Return the [X, Y] coordinate for the center point of the cell that contains the specified text.  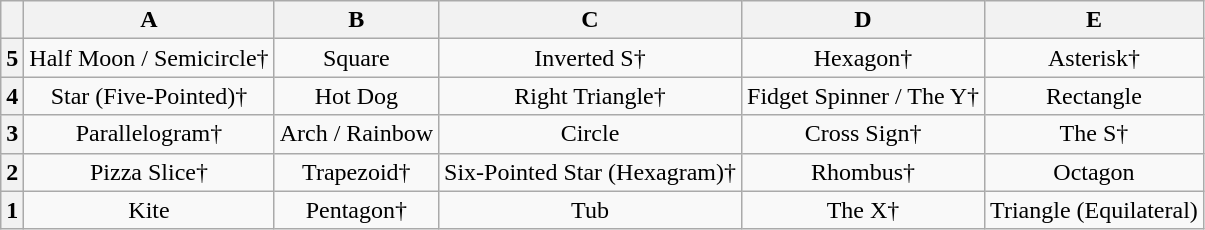
Kite [149, 210]
Six-Pointed Star (Hexagram)† [590, 172]
Half Moon / Semicircle† [149, 58]
A [149, 20]
Rectangle [1094, 96]
Fidget Spinner / The Y† [864, 96]
Pizza Slice† [149, 172]
The S† [1094, 134]
B [356, 20]
E [1094, 20]
5 [12, 58]
Inverted S† [590, 58]
Arch / Rainbow [356, 134]
Star (Five-Pointed)† [149, 96]
Circle [590, 134]
D [864, 20]
Tub [590, 210]
Rhombus† [864, 172]
The X† [864, 210]
Trapezoid† [356, 172]
2 [12, 172]
Cross Sign† [864, 134]
Hot Dog [356, 96]
Square [356, 58]
4 [12, 96]
Triangle (Equilateral) [1094, 210]
Hexagon† [864, 58]
Asterisk† [1094, 58]
Right Triangle† [590, 96]
Parallelogram† [149, 134]
Octagon [1094, 172]
Pentagon† [356, 210]
1 [12, 210]
3 [12, 134]
C [590, 20]
